For the text-containing cell, return its midpoint in (X, Y) coordinate format. 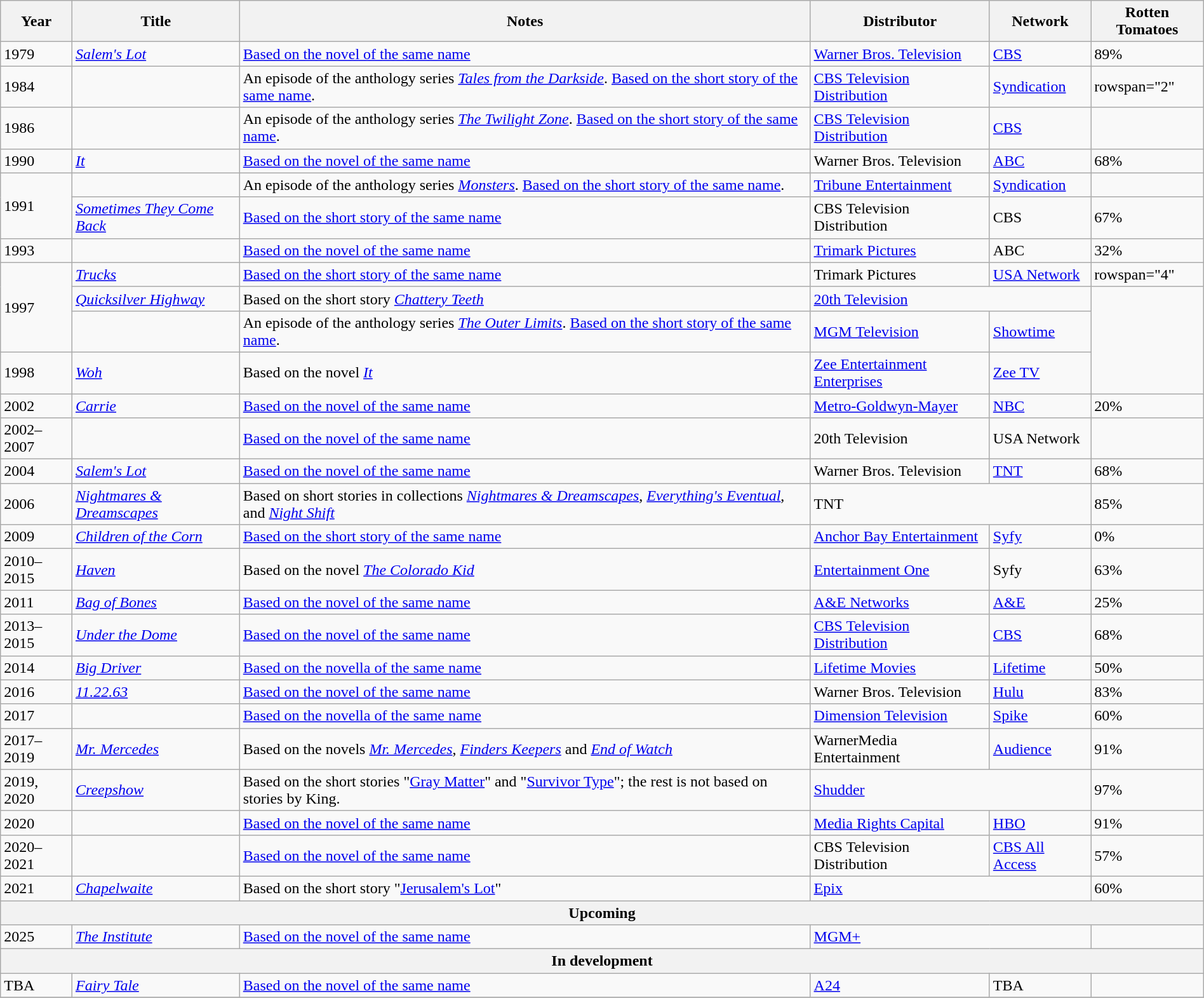
A&E Networks (900, 602)
2009 (37, 537)
Sometimes They Come Back (156, 217)
Based on the short stories "Gray Matter" and "Survivor Type"; the rest is not based on stories by King. (525, 790)
Lifetime (1040, 668)
Showtime (1040, 332)
2025 (37, 937)
Trucks (156, 274)
11.22.63 (156, 692)
The Institute (156, 937)
Based on the short story "Jerusalem's Lot" (525, 888)
0% (1147, 537)
Woh (156, 372)
2020–2021 (37, 855)
83% (1147, 692)
2002 (37, 406)
Year (37, 22)
1984 (37, 86)
1986 (37, 128)
Chapelwaite (156, 888)
MGM+ (951, 937)
1991 (37, 206)
Children of the Corn (156, 537)
A24 (900, 985)
32% (1147, 250)
63% (1147, 569)
2014 (37, 668)
2004 (37, 471)
Quicksilver Highway (156, 299)
An episode of the anthology series The Outer Limits. Based on the short story of the same name. (525, 332)
2020 (37, 823)
Based on short stories in collections Nightmares & Dreamscapes, Everything's Eventual, and Night Shift (525, 504)
57% (1147, 855)
20% (1147, 406)
Notes (525, 22)
Big Driver (156, 668)
Mr. Mercedes (156, 748)
In development (602, 961)
Media Rights Capital (900, 823)
2017–2019 (37, 748)
Spike (1040, 716)
Based on the novels Mr. Mercedes, Finders Keepers and End of Watch (525, 748)
2006 (37, 504)
2017 (37, 716)
1990 (37, 161)
1998 (37, 372)
Nightmares & Dreamscapes (156, 504)
Creepshow (156, 790)
NBC (1040, 406)
Tribune Entertainment (900, 185)
2011 (37, 602)
Shudder (951, 790)
Zee TV (1040, 372)
Audience (1040, 748)
Entertainment One (900, 569)
HBO (1040, 823)
85% (1147, 504)
Dimension Television (900, 716)
Network (1040, 22)
rowspan="2" (1147, 86)
89% (1147, 54)
1979 (37, 54)
Metro-Goldwyn-Mayer (900, 406)
Lifetime Movies (900, 668)
Anchor Bay Entertainment (900, 537)
An episode of the anthology series The Twilight Zone. Based on the short story of the same name. (525, 128)
2016 (37, 692)
2021 (37, 888)
It (156, 161)
2002–2007 (37, 438)
An episode of the anthology series Tales from the Darkside. Based on the short story of the same name. (525, 86)
1993 (37, 250)
rowspan="4" (1147, 274)
2013–2015 (37, 635)
Carrie (156, 406)
Under the Dome (156, 635)
Based on the novel It (525, 372)
An episode of the anthology series Monsters. Based on the short story of the same name. (525, 185)
2019, 2020 (37, 790)
67% (1147, 217)
A&E (1040, 602)
1997 (37, 307)
50% (1147, 668)
Title (156, 22)
Haven (156, 569)
MGM Television (900, 332)
Based on the novel The Colorado Kid (525, 569)
Based on the short story Chattery Teeth (525, 299)
CBS All Access (1040, 855)
Distributor (900, 22)
Fairy Tale (156, 985)
Upcoming (602, 913)
Hulu (1040, 692)
WarnerMedia Entertainment (900, 748)
Zee Entertainment Enterprises (900, 372)
97% (1147, 790)
Bag of Bones (156, 602)
25% (1147, 602)
Epix (951, 888)
2010–2015 (37, 569)
Rotten Tomatoes (1147, 22)
